Search for the cell housing the specified text and yield its (X, Y) center coordinate. 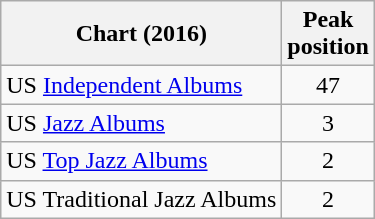
3 (328, 123)
Peakposition (328, 34)
US Top Jazz Albums (142, 161)
47 (328, 85)
Chart (2016) (142, 34)
US Independent Albums (142, 85)
US Jazz Albums (142, 123)
US Traditional Jazz Albums (142, 199)
